Identify which cell holds the provided text, then report its [X, Y] central coordinate. 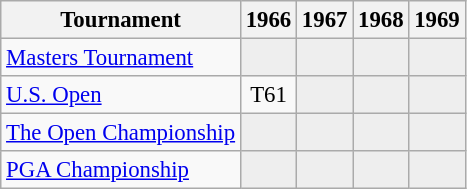
1967 [325, 20]
Masters Tournament [121, 58]
T61 [268, 95]
U.S. Open [121, 95]
The Open Championship [121, 133]
1966 [268, 20]
Tournament [121, 20]
1969 [437, 20]
PGA Championship [121, 170]
1968 [381, 20]
